For the text-containing cell, return its midpoint in (x, y) coordinate format. 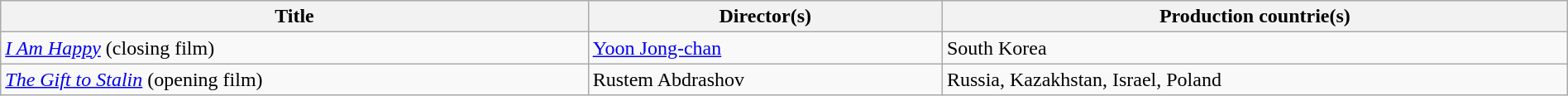
Title (294, 17)
I Am Happy (closing film) (294, 48)
South Korea (1255, 48)
Yoon Jong-chan (765, 48)
Production countrie(s) (1255, 17)
Russia, Kazakhstan, Israel, Poland (1255, 79)
Rustem Abdrashov (765, 79)
The Gift to Stalin (opening film) (294, 79)
Director(s) (765, 17)
